Pinpoint the cell where the given text exists, returning its (X, Y) midpoint coordinate. 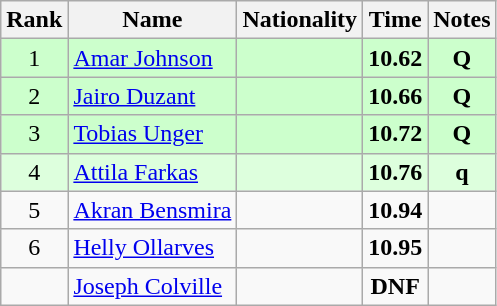
Notes (462, 20)
Tobias Unger (152, 134)
10.76 (396, 172)
10.94 (396, 210)
3 (34, 134)
DNF (396, 286)
Time (396, 20)
5 (34, 210)
Attila Farkas (152, 172)
Jairo Duzant (152, 96)
10.72 (396, 134)
10.66 (396, 96)
4 (34, 172)
q (462, 172)
Name (152, 20)
1 (34, 58)
Rank (34, 20)
6 (34, 248)
Nationality (300, 20)
Helly Ollarves (152, 248)
10.95 (396, 248)
Amar Johnson (152, 58)
10.62 (396, 58)
2 (34, 96)
Akran Bensmira (152, 210)
Joseph Colville (152, 286)
